Find where the given text appears and provide that cell's center as (x, y) coordinate. 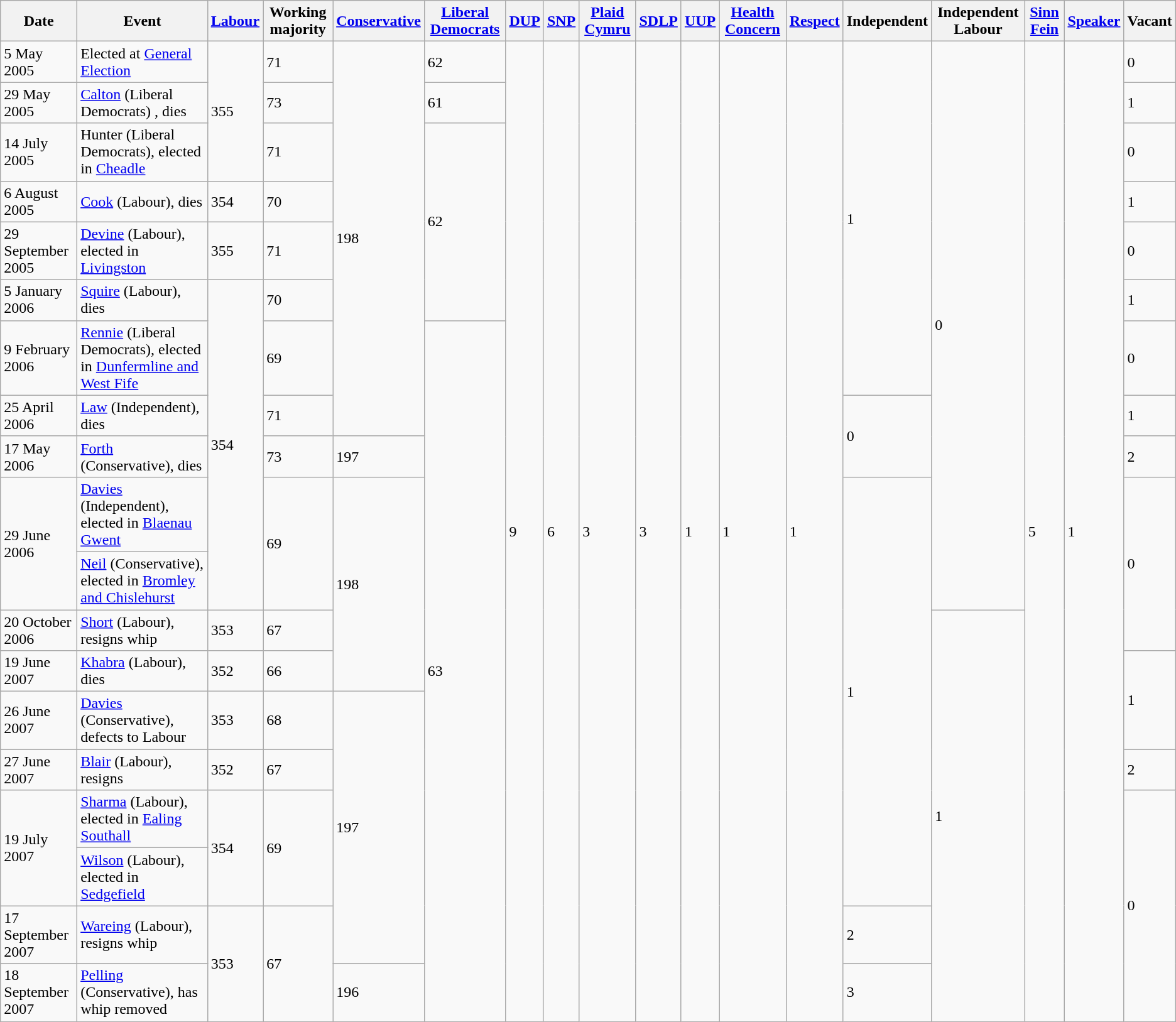
Wilson (Labour), elected in Sedgefield (143, 877)
5 January 2006 (39, 300)
14 July 2005 (39, 152)
26 June 2007 (39, 720)
20 October 2006 (39, 629)
61 (465, 103)
Respect (814, 21)
Labour (235, 21)
Conservative (379, 21)
29 June 2006 (39, 543)
Davies (Conservative), defects to Labour (143, 720)
Short (Labour), resigns whip (143, 629)
Devine (Labour), elected in Livingston (143, 251)
19 July 2007 (39, 848)
Blair (Labour), resigns (143, 770)
6 August 2005 (39, 201)
27 June 2007 (39, 770)
Law (Independent), dies (143, 416)
DUP (525, 21)
68 (298, 720)
25 April 2006 (39, 416)
5 (1044, 531)
9 (525, 531)
Liberal Democrats (465, 21)
Independent (887, 21)
196 (379, 992)
17 May 2006 (39, 456)
Calton (Liberal Democrats) , dies (143, 103)
17 September 2007 (39, 935)
63 (465, 671)
29 May 2005 (39, 103)
Plaid Cymru (607, 21)
Working majority (298, 21)
9 February 2006 (39, 358)
6 (561, 531)
Davies (Independent), elected in Blaenau Gwent (143, 514)
18 September 2007 (39, 992)
Wareing (Labour), resigns whip (143, 935)
66 (298, 671)
Sharma (Labour), elected in Ealing Southall (143, 819)
Hunter (Liberal Democrats), elected in Cheadle (143, 152)
Rennie (Liberal Democrats), elected in Dunfermline and West Fife (143, 358)
UUP (700, 21)
Forth (Conservative), dies (143, 456)
Sinn Fein (1044, 21)
Neil (Conservative), elected in Bromley and Chislehurst (143, 580)
SNP (561, 21)
19 June 2007 (39, 671)
Date (39, 21)
29 September 2005 (39, 251)
Event (143, 21)
5 May 2005 (39, 62)
Independent Labour (979, 21)
Pelling (Conservative), has whip removed (143, 992)
Elected at General Election (143, 62)
Cook (Labour), dies (143, 201)
Vacant (1150, 21)
Health Concern (753, 21)
Khabra (Labour), dies (143, 671)
Speaker (1094, 21)
Squire (Labour), dies (143, 300)
SDLP (658, 21)
